Search for the cell housing the specified text and yield its (x, y) center coordinate. 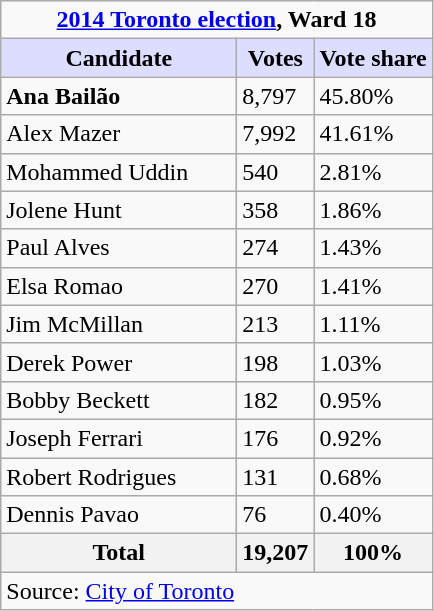
8,797 (276, 96)
Elsa Romao (119, 286)
213 (276, 324)
41.61% (373, 134)
Mohammed Uddin (119, 172)
Jim McMillan (119, 324)
358 (276, 210)
Paul Alves (119, 248)
Alex Mazer (119, 134)
45.80% (373, 96)
270 (276, 286)
1.11% (373, 324)
1.86% (373, 210)
2014 Toronto election, Ward 18 (217, 20)
0.92% (373, 438)
Dennis Pavao (119, 515)
540 (276, 172)
Ana Bailão (119, 96)
2.81% (373, 172)
Vote share (373, 58)
100% (373, 553)
Bobby Beckett (119, 400)
0.68% (373, 477)
1.41% (373, 286)
76 (276, 515)
19,207 (276, 553)
176 (276, 438)
1.43% (373, 248)
7,992 (276, 134)
0.40% (373, 515)
1.03% (373, 362)
Total (119, 553)
0.95% (373, 400)
Jolene Hunt (119, 210)
198 (276, 362)
Candidate (119, 58)
Source: City of Toronto (217, 591)
Derek Power (119, 362)
Joseph Ferrari (119, 438)
131 (276, 477)
Votes (276, 58)
Robert Rodrigues (119, 477)
182 (276, 400)
274 (276, 248)
